Provide the [X, Y] coordinate of the cell's center where the given text is located.  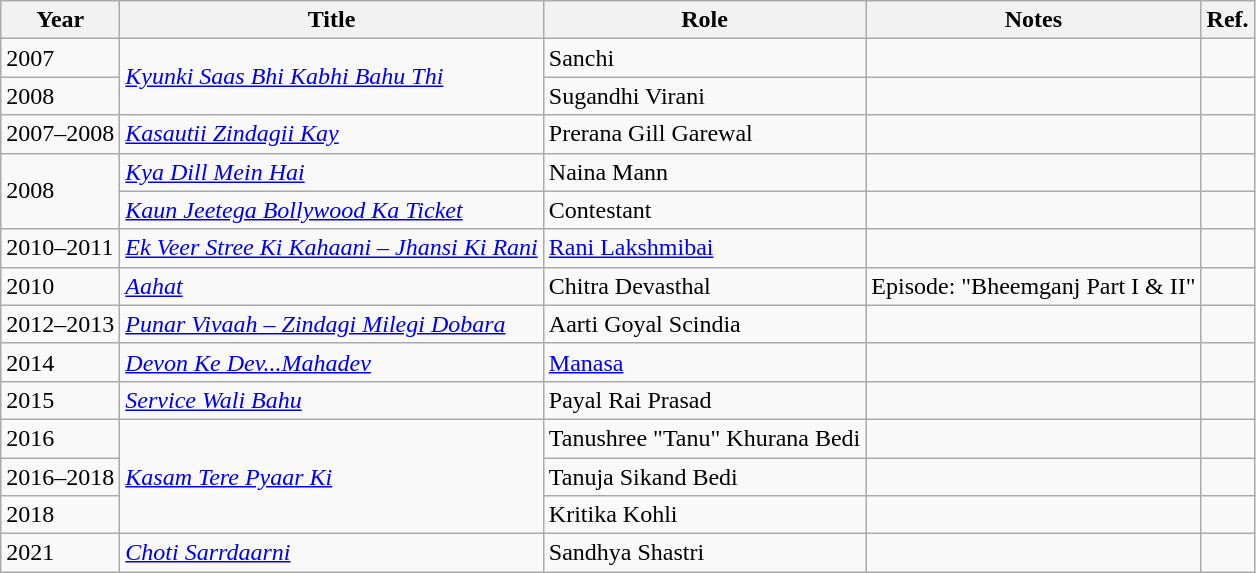
Contestant [704, 210]
2010 [60, 286]
Year [60, 20]
2010–2011 [60, 248]
2016 [60, 438]
Choti Sarrdaarni [332, 553]
2018 [60, 515]
2012–2013 [60, 324]
Episode: "Bheemganj Part I & II" [1034, 286]
Chitra Devasthal [704, 286]
Sanchi [704, 58]
Kyunki Saas Bhi Kabhi Bahu Thi [332, 77]
Aarti Goyal Scindia [704, 324]
Kritika Kohli [704, 515]
Naina Mann [704, 172]
Tanuja Sikand Bedi [704, 477]
Kya Dill Mein Hai [332, 172]
Ref. [1228, 20]
Payal Rai Prasad [704, 400]
Kasautii Zindagii Kay [332, 134]
Kasam Tere Pyaar Ki [332, 476]
Manasa [704, 362]
Rani Lakshmibai [704, 248]
Sugandhi Virani [704, 96]
Tanushree "Tanu" Khurana Bedi [704, 438]
Service Wali Bahu [332, 400]
2021 [60, 553]
Ek Veer Stree Ki Kahaani – Jhansi Ki Rani [332, 248]
2015 [60, 400]
Aahat [332, 286]
Devon Ke Dev...Mahadev [332, 362]
Punar Vivaah – Zindagi Milegi Dobara [332, 324]
Title [332, 20]
2007–2008 [60, 134]
Kaun Jeetega Bollywood Ka Ticket [332, 210]
2007 [60, 58]
Prerana Gill Garewal [704, 134]
2014 [60, 362]
2016–2018 [60, 477]
Role [704, 20]
Sandhya Shastri [704, 553]
Notes [1034, 20]
